From the cell containing the given text, extract its center point as [X, Y] coordinate. 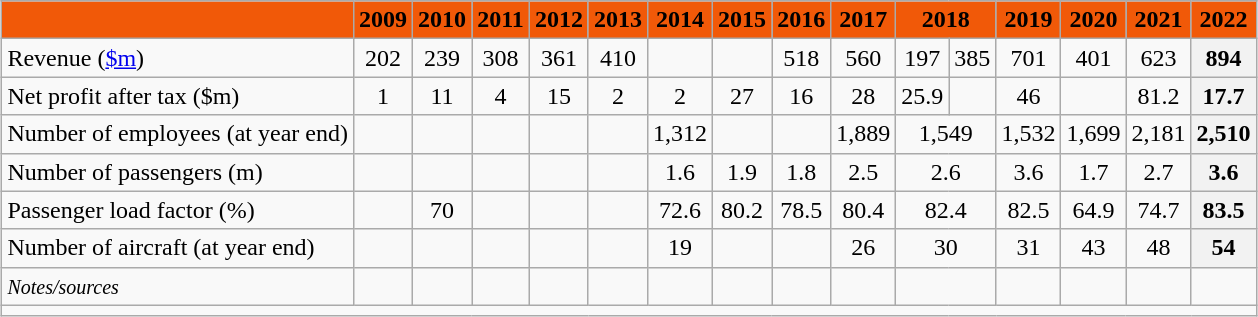
27 [742, 96]
2.7 [1158, 172]
28 [864, 96]
74.7 [1158, 210]
2022 [1224, 20]
Revenue ($m) [178, 58]
2021 [1158, 20]
1.7 [1094, 172]
2014 [680, 20]
2,181 [1158, 134]
1.9 [742, 172]
31 [1028, 248]
80.4 [864, 210]
82.4 [946, 210]
19 [680, 248]
46 [1028, 96]
Number of aircraft (at year end) [178, 248]
72.6 [680, 210]
25.9 [922, 96]
410 [618, 58]
Net profit after tax ($m) [178, 96]
401 [1094, 58]
80.2 [742, 210]
2.6 [946, 172]
1.6 [680, 172]
308 [501, 58]
81.2 [1158, 96]
2020 [1094, 20]
Notes/sources [178, 286]
15 [558, 96]
894 [1224, 58]
43 [1094, 248]
78.5 [802, 210]
1,532 [1028, 134]
17.7 [1224, 96]
26 [864, 248]
1,312 [680, 134]
2010 [442, 20]
2.5 [864, 172]
30 [946, 248]
70 [442, 210]
385 [972, 58]
202 [382, 58]
54 [1224, 248]
82.5 [1028, 210]
2,510 [1224, 134]
239 [442, 58]
1 [382, 96]
1.8 [802, 172]
4 [501, 96]
1,549 [946, 134]
1,889 [864, 134]
Number of passengers (m) [178, 172]
197 [922, 58]
2009 [382, 20]
11 [442, 96]
560 [864, 58]
64.9 [1094, 210]
83.5 [1224, 210]
Number of employees (at year end) [178, 134]
48 [1158, 248]
2012 [558, 20]
361 [558, 58]
2015 [742, 20]
2018 [946, 20]
2017 [864, 20]
518 [802, 58]
1,699 [1094, 134]
2011 [501, 20]
701 [1028, 58]
16 [802, 96]
623 [1158, 58]
2019 [1028, 20]
2013 [618, 20]
Passenger load factor (%) [178, 210]
2016 [802, 20]
